Identify which cell holds the provided text, then report its (x, y) central coordinate. 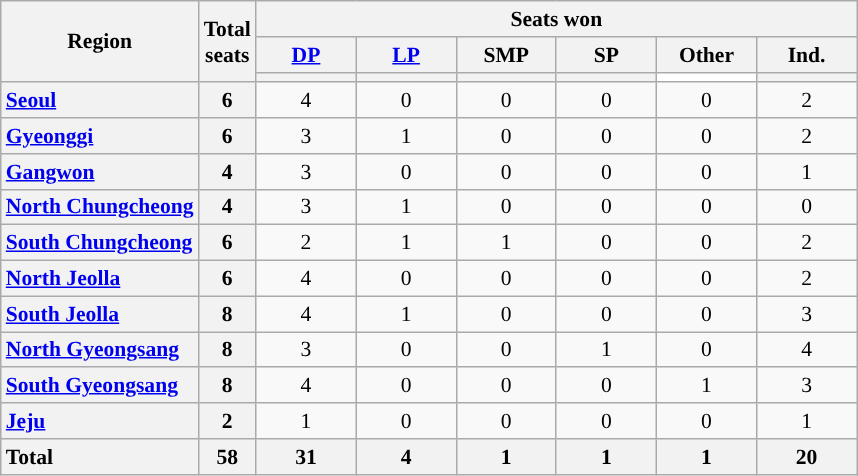
Total (100, 457)
LP (406, 55)
DP (306, 55)
Gangwon (100, 172)
SMP (506, 55)
SP (606, 55)
South Gyeongsang (100, 386)
31 (306, 457)
Other (706, 55)
Seats won (556, 19)
58 (228, 457)
Ind. (807, 55)
South Chungcheong (100, 243)
20 (807, 457)
Seoul (100, 101)
North Jeolla (100, 279)
North Gyeongsang (100, 350)
Region (100, 42)
North Chungcheong (100, 207)
Gyeonggi (100, 136)
South Jeolla (100, 314)
Totalseats (228, 42)
Jeju (100, 421)
